From the cell containing the given text, extract its center point as [x, y] coordinate. 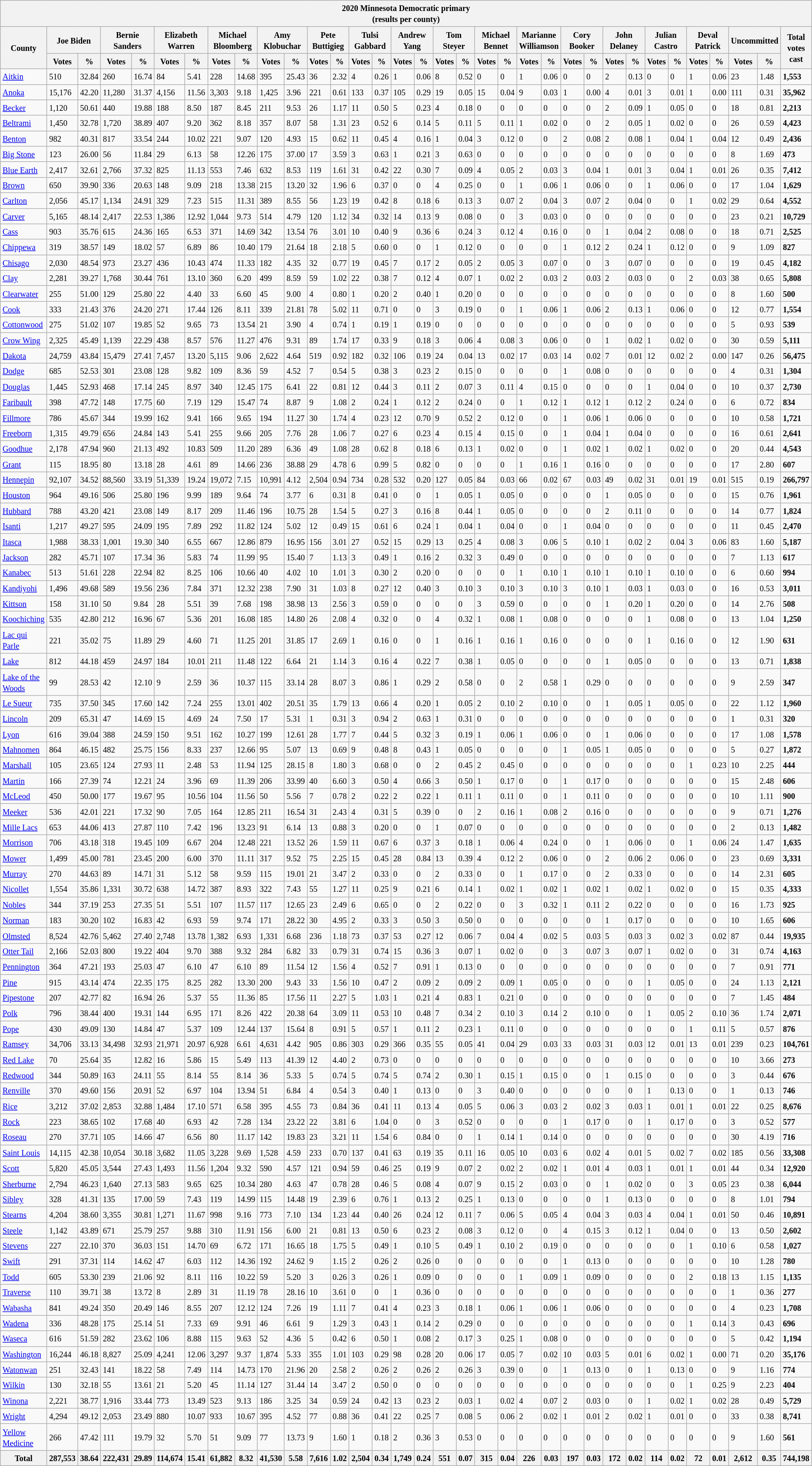
170 [271, 1369]
227 [62, 1246]
Pennington [24, 966]
3,212 [62, 1106]
46.23 [89, 1183]
Le Sueur [24, 703]
11.11 [246, 858]
6,044 [796, 1183]
287,553 [62, 1458]
13.23 [246, 827]
Wadena [24, 1323]
9.31 [296, 340]
5.49 [246, 1060]
24.84 [143, 433]
9.59 [246, 873]
Rice [24, 1106]
Scott [24, 1168]
7.05 [196, 812]
291 [62, 1261]
4,182 [796, 263]
21.13 [143, 448]
4,204 [62, 1214]
9.70 [196, 951]
1.65 [769, 920]
27.13 [143, 1183]
4,333 [796, 889]
3.61 [340, 1292]
1,553 [796, 77]
46.15 [89, 750]
114,674 [169, 1458]
880 [169, 1416]
734 [361, 480]
9.64 [246, 495]
607 [796, 464]
676 [796, 1075]
50.61 [89, 108]
14.36 [246, 1261]
11,280 [116, 92]
10.66 [246, 573]
11.33 [246, 263]
34,706 [62, 1044]
Kandiyohi [24, 588]
0.47 [382, 982]
1,578 [796, 734]
52.03 [89, 951]
37.02 [89, 1106]
43.84 [89, 356]
15,479 [116, 356]
19.85 [143, 325]
10,054 [116, 1152]
328 [62, 1199]
4.79 [296, 216]
38.65 [89, 1121]
16.54 [296, 812]
320 [796, 718]
482 [116, 750]
761 [169, 278]
6.03 [196, 1261]
4.12 [296, 480]
177 [116, 796]
16.83 [143, 920]
0.73 [382, 1060]
44.06 [89, 827]
5,165 [62, 216]
2.49 [340, 904]
3,544 [116, 1168]
1,027 [796, 1246]
70 [62, 1060]
18.95 [89, 464]
4,543 [796, 448]
5.56 [296, 796]
Grant [24, 464]
Olmsted [24, 935]
Tom Steyer [454, 40]
Brown [24, 185]
45.49 [89, 340]
796 [62, 1013]
40.31 [89, 138]
1,304 [796, 371]
41 [487, 1044]
9.66 [246, 433]
32.84 [89, 77]
8.26 [246, 1013]
667 [221, 542]
12.44 [246, 1029]
11.67 [196, 1214]
9.00 [296, 294]
1.47 [769, 843]
28.53 [89, 682]
Redwood [24, 1075]
41,530 [271, 1458]
5,111 [796, 340]
22.35 [143, 982]
389 [271, 200]
16.95 [296, 542]
Steele [24, 1230]
31.85 [296, 640]
650 [62, 185]
973 [116, 263]
18.22 [143, 1369]
0.82 [424, 464]
1,824 [796, 511]
834 [796, 402]
17.32 [143, 812]
685 [62, 371]
266,797 [796, 480]
513 [62, 573]
33.99 [296, 781]
38.98 [296, 604]
16,244 [62, 1354]
1.73 [769, 904]
187 [221, 108]
0.79 [340, 951]
27.43 [143, 1168]
Marshall [24, 765]
22.10 [89, 1246]
14.48 [296, 1199]
27.87 [143, 827]
4.93 [296, 138]
841 [62, 1308]
900 [796, 796]
7.76 [296, 433]
Sibley [24, 1199]
292 [221, 526]
39.90 [89, 185]
1.79 [340, 703]
John Delaney [624, 40]
32.88 [143, 1106]
Mahnomen [24, 750]
1,204 [221, 1168]
10.07 [196, 1416]
35,962 [796, 92]
1.77 [340, 734]
13.38 [246, 185]
163 [116, 1075]
172 [615, 1458]
8.93 [246, 889]
14.99 [246, 1199]
Winona [24, 1400]
32.61 [89, 169]
63 [403, 1152]
11.99 [246, 557]
5.70 [196, 1437]
2,622 [271, 356]
7.28 [246, 1121]
1,493 [169, 1168]
1,720 [116, 123]
17.14 [143, 386]
2.76 [769, 604]
Roseau [24, 1137]
12.10 [143, 682]
Fillmore [24, 417]
422 [271, 1013]
2,748 [169, 935]
33,308 [796, 1152]
51.00 [89, 294]
47.94 [89, 448]
9.37 [246, 1354]
21.96 [296, 1369]
656 [116, 433]
421 [116, 511]
12.26 [246, 154]
16.08 [246, 619]
1.16 [769, 1369]
Renville [24, 1091]
Meeker [24, 812]
237 [221, 750]
3.66 [769, 1060]
1.09 [769, 247]
County [24, 48]
49.27 [89, 526]
33.13 [89, 1044]
Aitkin [24, 77]
122 [271, 661]
303 [361, 1044]
2.43 [340, 812]
2,178 [62, 448]
10.02 [196, 138]
20.49 [143, 1308]
4.69 [196, 718]
Nobles [24, 904]
Koochiching [24, 619]
50.89 [89, 1075]
24.36 [143, 232]
33.19 [143, 480]
266 [62, 1437]
98 [403, 1354]
14,115 [62, 1152]
25.09 [143, 1354]
Becker [24, 108]
3,228 [221, 1152]
322 [271, 889]
1.45 [769, 998]
4,294 [62, 1416]
1,721 [796, 417]
2.31 [769, 873]
3.09 [340, 1013]
9.53 [296, 108]
7.84 [196, 588]
2,056 [62, 200]
20.91 [143, 1091]
25.14 [143, 1323]
2,602 [796, 1230]
638 [169, 889]
37.32 [143, 169]
31.44 [296, 1385]
47.42 [89, 1437]
10.34 [246, 1183]
17.75 [143, 402]
42.80 [89, 619]
14.84 [143, 1029]
113 [271, 1060]
42.01 [89, 812]
6.89 [196, 247]
12.85 [246, 812]
595 [116, 526]
284 [271, 951]
25.75 [143, 750]
25 [403, 1168]
12.21 [143, 781]
28.15 [296, 765]
1,445 [62, 386]
19.31 [143, 1013]
23.22 [296, 1121]
13.94 [246, 1091]
1,961 [796, 495]
Stevens [24, 1246]
Benton [24, 138]
39.71 [89, 1292]
3,297 [221, 1354]
12.82 [143, 1060]
16.65 [296, 1246]
112 [221, 1261]
37.50 [89, 703]
362 [221, 123]
4.02 [296, 573]
436 [169, 263]
0.92 [340, 356]
632 [271, 169]
280 [271, 1183]
4.59 [296, 1152]
35,176 [796, 1354]
440 [116, 108]
30.18 [143, 1152]
1,496 [62, 588]
5.86 [196, 1060]
Lyon [24, 734]
492 [169, 448]
317 [271, 858]
7,616 [319, 1458]
60 [169, 402]
Lac qui Parle [24, 640]
3.81 [340, 1121]
1,315 [62, 433]
499 [271, 278]
2.69 [340, 640]
2,121 [796, 982]
30.20 [89, 920]
Swift [24, 1261]
28.22 [296, 920]
14.73 [246, 1369]
10,991 [271, 480]
16.94 [143, 998]
43.14 [89, 982]
508 [796, 604]
37.31 [89, 1261]
38.64 [89, 1458]
10.75 [296, 511]
735 [62, 703]
Michael Bloomberg [232, 40]
8.59 [296, 278]
2.89 [196, 1292]
590 [271, 1168]
Todd [24, 1277]
6.41 [296, 386]
37.19 [89, 904]
6.55 [196, 542]
21.64 [296, 247]
24.20 [143, 309]
Ramsey [24, 1044]
Dakota [24, 356]
1.75 [340, 1246]
27.41 [143, 356]
8.18 [246, 123]
Wright [24, 1416]
387 [221, 889]
2.58 [340, 1369]
Isanti [24, 526]
1.69 [769, 154]
1,134 [116, 200]
8.17 [196, 511]
19,935 [796, 935]
20.38 [296, 1013]
Mower [24, 858]
4,552 [796, 200]
3,682 [169, 1152]
11.91 [246, 1230]
Pete Buttigieg [328, 40]
Faribault [24, 402]
1,988 [62, 542]
164 [221, 812]
12.48 [246, 843]
315 [487, 1458]
Douglas [24, 386]
360 [221, 278]
91 [271, 827]
Saint Louis [24, 1152]
86 [221, 247]
9.74 [246, 920]
36.03 [143, 1246]
257 [169, 1230]
194 [271, 417]
350 [116, 1308]
1,450 [62, 123]
9.99 [196, 495]
19.99 [143, 417]
Goodhue [24, 448]
10,729 [796, 216]
12.65 [296, 904]
271 [169, 309]
52.93 [89, 386]
301 [116, 371]
49.09 [89, 1029]
Andrew Yang [412, 40]
Clay [24, 278]
4.78 [340, 464]
6.95 [196, 1013]
0.67 [382, 843]
12.66 [246, 750]
Tulsi Gabbard [370, 40]
Big Stone [24, 154]
9.52 [296, 858]
319 [62, 247]
8,741 [796, 1416]
8.87 [296, 402]
964 [62, 495]
Hennepin [24, 480]
11.17 [246, 1137]
45.67 [89, 417]
McLeod [24, 796]
49.68 [89, 588]
12.61 [296, 734]
39.27 [89, 278]
402 [271, 703]
13.18 [143, 464]
1,640 [116, 1183]
4,423 [796, 123]
72 [698, 1458]
Yellow Medicine [24, 1437]
1,386 [169, 216]
223 [62, 1121]
Traverse [24, 1292]
9.69 [246, 1152]
Kanabec [24, 573]
24.62 [296, 1261]
12.32 [246, 588]
Dodge [24, 371]
5,820 [62, 1168]
9.51 [196, 734]
653 [62, 827]
43.89 [89, 1230]
Chippewa [24, 247]
10,891 [796, 1214]
339 [271, 309]
10.56 [196, 796]
925 [796, 904]
553 [221, 169]
44.63 [89, 873]
13.10 [196, 278]
366 [403, 1044]
3.21 [340, 1137]
6.64 [296, 661]
1,499 [62, 858]
1,120 [62, 108]
879 [271, 542]
1,194 [796, 1339]
7.23 [196, 200]
4.57 [296, 1168]
17.10 [196, 1106]
21.81 [296, 309]
2,281 [62, 278]
1.28 [769, 1261]
Pine [24, 982]
780 [796, 1261]
407 [169, 123]
800 [116, 951]
11.31 [246, 200]
Lake [24, 661]
Wilkin [24, 1385]
1.29 [340, 1323]
275 [62, 325]
49.16 [89, 495]
Otter Tail [24, 951]
5.07 [296, 750]
10.37 [246, 682]
151 [169, 1246]
1,629 [796, 185]
7.15 [246, 480]
8.88 [196, 1339]
26.00 [89, 154]
64 [319, 1013]
38.57 [89, 247]
Waseca [24, 1339]
2,525 [796, 232]
25.03 [143, 966]
0.56 [769, 1152]
12.92 [196, 216]
982 [62, 138]
1,874 [271, 1354]
2,436 [796, 138]
1,139 [116, 340]
19.88 [143, 108]
400 [116, 1013]
794 [796, 1199]
2,071 [796, 1013]
1,382 [221, 935]
Cook [24, 309]
12.12 [246, 1308]
Michael Bennet [496, 40]
0.83 [466, 998]
11.13 [196, 169]
43.18 [89, 843]
30.44 [143, 278]
1.61 [340, 169]
Red Lake [24, 1060]
186 [271, 1400]
825 [169, 169]
2,730 [796, 386]
Carlton [24, 200]
31.10 [89, 604]
355 [319, 1354]
87 [743, 935]
5,462 [116, 935]
5,729 [796, 1400]
6.97 [196, 1091]
12.86 [246, 542]
1,271 [169, 1214]
Hubbard [24, 511]
37.71 [89, 1137]
7.89 [196, 526]
Polk [24, 1013]
9.41 [196, 417]
459 [116, 661]
126 [221, 309]
535 [62, 619]
11.36 [246, 998]
199 [271, 734]
1,838 [796, 661]
347 [796, 682]
5,187 [796, 542]
817 [116, 138]
19,072 [221, 480]
9.43 [296, 982]
17.44 [196, 309]
1.14 [340, 661]
24.11 [143, 1075]
5.36 [196, 619]
32.43 [89, 1369]
6.20 [246, 278]
10.83 [196, 448]
706 [62, 843]
7.19 [196, 402]
23.27 [143, 263]
7.50 [246, 718]
Cass [24, 232]
9.84 [143, 604]
Norman [24, 920]
51.59 [89, 1339]
3.77 [296, 495]
27 [361, 542]
Cory Booker [582, 40]
915 [62, 982]
39 [221, 604]
15.47 [246, 402]
147 [743, 356]
205 [271, 433]
2.32 [340, 77]
22.94 [143, 573]
1.27 [340, 889]
11.05 [196, 1152]
20.51 [296, 703]
19.79 [143, 1437]
8.32 [246, 1458]
8.57 [196, 340]
23.65 [89, 765]
Marianne Williamson [539, 40]
32.18 [89, 1385]
4.60 [196, 640]
998 [221, 1214]
7,412 [796, 169]
46.18 [89, 1354]
11.39 [246, 781]
90 [169, 812]
13.30 [246, 982]
57 [169, 247]
5,115 [221, 356]
9.06 [246, 356]
583 [169, 1183]
2.18 [340, 247]
905 [319, 1044]
8.33 [196, 750]
14.70 [196, 1246]
20.63 [143, 185]
146 [169, 1308]
Rock [24, 1121]
Lake of the Woods [24, 682]
6.14 [296, 827]
6,928 [221, 1044]
17.60 [143, 703]
746 [796, 1091]
5.12 [196, 873]
48.14 [89, 216]
571 [221, 1106]
104,761 [796, 1044]
Wabasha [24, 1308]
1,482 [796, 827]
29.89 [143, 1458]
6.58 [246, 1106]
215 [271, 185]
4.64 [296, 356]
7.49 [196, 1369]
39.04 [89, 734]
150 [169, 734]
3.59 [340, 154]
4,241 [169, 1354]
48.54 [89, 263]
20.97 [196, 1044]
476 [271, 340]
116 [221, 1277]
33.14 [296, 682]
15.41 [196, 1458]
10.27 [246, 734]
289 [271, 448]
8.36 [246, 371]
2,325 [62, 340]
1.59 [340, 843]
22.53 [143, 216]
52.53 [89, 371]
260 [116, 77]
9.91 [246, 1323]
28.16 [296, 1292]
3,331 [796, 858]
9.16 [246, 1214]
9.13 [246, 1400]
1.17 [340, 108]
53.30 [89, 1277]
17.00 [143, 1199]
1,217 [62, 526]
14.72 [196, 889]
27.39 [89, 781]
2.27 [340, 998]
827 [796, 247]
Freeborn [24, 433]
4.36 [296, 1339]
23.45 [143, 858]
Elizabeth Warren [181, 40]
27.93 [143, 765]
195 [169, 526]
49.79 [89, 433]
11.20 [246, 448]
43.20 [89, 511]
49.12 [89, 1416]
32.93 [143, 1044]
7.10 [296, 1214]
38.44 [89, 1013]
7.26 [296, 1308]
1.90 [769, 640]
2,794 [62, 1183]
413 [116, 827]
17.68 [143, 1121]
6.56 [196, 1137]
994 [796, 573]
Crow Wing [24, 340]
23.49 [143, 1416]
66 [529, 480]
8,676 [796, 1106]
15.40 [296, 557]
25.43 [296, 77]
135 [116, 1199]
7.24 [196, 703]
Bernie Sanders [127, 40]
577 [796, 1121]
Joe Biden [74, 40]
6.53 [196, 232]
141 [116, 1369]
65.31 [89, 718]
Anoka [24, 92]
6.13 [196, 154]
539 [796, 325]
903 [62, 232]
11.54 [296, 966]
35.02 [89, 640]
133 [361, 92]
3,011 [796, 588]
51.02 [89, 325]
24.09 [143, 526]
42.77 [89, 998]
13.01 [246, 703]
3,303 [221, 92]
8.45 [246, 108]
14.80 [296, 619]
33.54 [143, 138]
13.78 [196, 935]
4.55 [296, 1106]
49.60 [89, 1091]
864 [62, 750]
Washington [24, 1354]
484 [796, 998]
10.22 [246, 1277]
357 [271, 123]
576 [221, 340]
310 [221, 1230]
523 [221, 1400]
11.48 [246, 661]
277 [796, 1292]
5,808 [796, 278]
27.40 [143, 935]
51.61 [89, 573]
238 [271, 588]
6.84 [296, 1091]
876 [796, 1029]
117 [271, 904]
19.45 [143, 843]
Chisago [24, 263]
22.29 [143, 340]
781 [116, 858]
7.33 [196, 1323]
509 [221, 448]
8.50 [196, 108]
Amy Klobuchar [282, 40]
617 [796, 557]
514 [271, 216]
506 [116, 495]
245 [169, 386]
589 [116, 588]
2,853 [116, 1106]
16.74 [143, 77]
1,135 [796, 1277]
8,827 [116, 1354]
128 [169, 371]
510 [62, 77]
2,221 [62, 1400]
19.22 [143, 951]
12.45 [246, 386]
15.64 [296, 1029]
9.20 [196, 123]
2,030 [62, 263]
19.83 [296, 1137]
Morrison [24, 843]
Stearns [24, 1214]
4,163 [796, 951]
45.05 [89, 1168]
47.72 [89, 402]
13.61 [143, 1385]
6.72 [246, 1246]
7.90 [296, 588]
88,560 [116, 480]
12,920 [796, 1168]
10.01 [196, 661]
716 [796, 1137]
251 [62, 1369]
1,708 [796, 1308]
5.31 [296, 718]
Lincoln [24, 718]
2,766 [116, 169]
24.91 [143, 200]
16.96 [143, 619]
47.21 [89, 966]
13.72 [143, 1292]
1.06 [340, 433]
631 [796, 640]
7.68 [246, 604]
45.17 [89, 200]
27.35 [143, 904]
0.93 [769, 325]
960 [116, 448]
158 [62, 604]
532 [403, 480]
671 [116, 1230]
615 [116, 232]
212 [116, 619]
13.52 [296, 843]
222,431 [116, 1458]
Pope [24, 1029]
51,339 [169, 480]
11.89 [143, 640]
1,425 [271, 92]
35.86 [89, 889]
1,768 [116, 278]
1,528 [271, 1152]
2,641 [796, 433]
812 [62, 661]
Kittson [24, 604]
19.24 [196, 480]
17.34 [143, 557]
1.96 [340, 185]
2,213 [796, 108]
4.61 [196, 464]
21,971 [169, 1044]
625 [221, 1183]
2.39 [340, 1199]
9.63 [246, 1339]
19.67 [143, 796]
24.59 [143, 734]
42.20 [89, 92]
Houston [24, 495]
184 [169, 661]
473 [796, 154]
38.88 [296, 464]
771 [796, 966]
45.71 [89, 557]
2.08 [340, 619]
11.25 [246, 640]
253 [116, 904]
34.52 [89, 480]
14.68 [246, 77]
4,156 [169, 92]
32.78 [89, 123]
125 [271, 765]
13.49 [196, 1400]
1,001 [116, 542]
364 [62, 966]
188 [169, 108]
0.72 [769, 402]
45.00 [89, 858]
1,276 [796, 812]
17.56 [296, 998]
Uncommitted [755, 40]
48.28 [89, 1323]
1,635 [796, 843]
10.43 [196, 263]
92,107 [62, 480]
9.07 [246, 138]
38.33 [89, 542]
23.62 [143, 1339]
144 [169, 1013]
19.01 [296, 873]
4.35 [296, 263]
5.83 [196, 557]
4.42 [296, 1044]
4.95 [340, 920]
519 [319, 356]
11.94 [246, 765]
33.44 [143, 1400]
41.31 [89, 1199]
11.84 [143, 154]
3,355 [116, 1214]
Cottonwood [24, 325]
179 [271, 247]
21.43 [89, 309]
2,470 [796, 526]
0.99 [382, 464]
30.81 [143, 1214]
50.00 [89, 796]
14.62 [143, 1261]
11.14 [246, 1385]
10.67 [246, 1416]
468 [116, 386]
Mille Lacs [24, 827]
9.88 [196, 1230]
1.48 [769, 77]
3.25 [296, 1400]
11.19 [246, 1292]
450 [62, 796]
11.46 [246, 511]
Total [24, 1458]
143 [169, 433]
8.53 [296, 169]
61,882 [221, 1458]
Pipestone [24, 998]
561 [796, 1437]
7.46 [246, 169]
49.24 [89, 1308]
536 [62, 812]
12.06 [196, 1354]
0.64 [769, 200]
24.97 [143, 661]
2.80 [769, 464]
2.56 [340, 604]
183 [62, 920]
1,749 [403, 1458]
2.23 [769, 1385]
14.71 [143, 873]
37.00 [296, 154]
1.80 [340, 765]
11.82 [246, 526]
5.58 [296, 1458]
206 [271, 781]
744,198 [796, 1458]
1.18 [340, 935]
21.06 [143, 1277]
25.64 [89, 1060]
1,960 [796, 703]
0.68 [382, 765]
8,524 [62, 935]
99 [62, 682]
15,176 [62, 92]
438 [169, 340]
103 [361, 1354]
376 [116, 309]
7,457 [169, 356]
Julian Castro [666, 40]
Deval Patrick [707, 40]
4,631 [271, 1044]
1,872 [796, 750]
30.72 [143, 889]
Beltrami [24, 123]
1,044 [221, 216]
430 [62, 1029]
46 [271, 1323]
9.18 [246, 92]
6.36 [296, 448]
244 [169, 138]
1,142 [62, 1230]
123 [62, 154]
Clearwater [24, 294]
42.76 [89, 935]
3.90 [296, 325]
56,475 [796, 356]
Sherburne [24, 1183]
34,498 [116, 1044]
0.80 [340, 294]
398 [62, 402]
444 [796, 765]
42.38 [89, 1152]
38.77 [89, 1400]
35.76 [89, 232]
2020 Minnesota Democratic primary(results per county) [406, 14]
204 [221, 843]
4.19 [769, 1137]
788 [62, 511]
1,250 [796, 619]
Jackson [24, 557]
Murray [24, 873]
38.60 [89, 1214]
786 [62, 417]
2,053 [116, 1416]
76 [319, 232]
333 [62, 309]
Martin [24, 781]
Nicollet [24, 889]
9.73 [246, 216]
2,166 [62, 951]
165 [169, 232]
7.42 [196, 827]
11.57 [246, 904]
696 [796, 1323]
10.40 [246, 247]
13.73 [296, 1437]
233 [319, 1152]
189 [221, 495]
85 [271, 998]
192 [271, 1261]
18.02 [143, 247]
Watonwan [24, 1369]
500 [796, 294]
226 [529, 1458]
193 [116, 966]
6.68 [296, 935]
318 [116, 843]
273 [796, 1060]
218 [221, 185]
6.82 [296, 951]
551 [444, 1458]
2,612 [743, 1458]
933 [221, 1416]
1,484 [169, 1106]
6.67 [196, 843]
342 [271, 232]
31.37 [143, 92]
24,759 [62, 356]
1,916 [116, 1400]
83 [743, 542]
19.56 [143, 588]
121 [319, 1168]
1.31 [340, 123]
19.30 [143, 542]
25.79 [143, 1230]
4.63 [296, 1183]
197 [572, 1458]
Carver [24, 216]
44.18 [89, 661]
92 [169, 1277]
774 [796, 1369]
41.39 [296, 1060]
Itasca [24, 542]
8.97 [196, 386]
38.89 [143, 123]
198 [271, 604]
329 [169, 200]
Total votes cast [796, 48]
9.82 [196, 371]
345 [116, 703]
Blue Earth [24, 169]
